Search for the cell housing the specified text and yield its [X, Y] center coordinate. 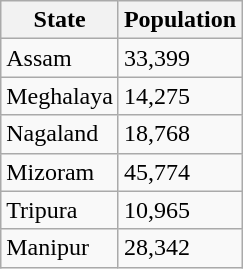
Tripura [60, 210]
Nagaland [60, 134]
Population [180, 20]
Mizoram [60, 172]
Meghalaya [60, 96]
State [60, 20]
14,275 [180, 96]
Manipur [60, 248]
28,342 [180, 248]
10,965 [180, 210]
18,768 [180, 134]
33,399 [180, 58]
45,774 [180, 172]
Assam [60, 58]
